Identify which cell holds the provided text, then report its (x, y) central coordinate. 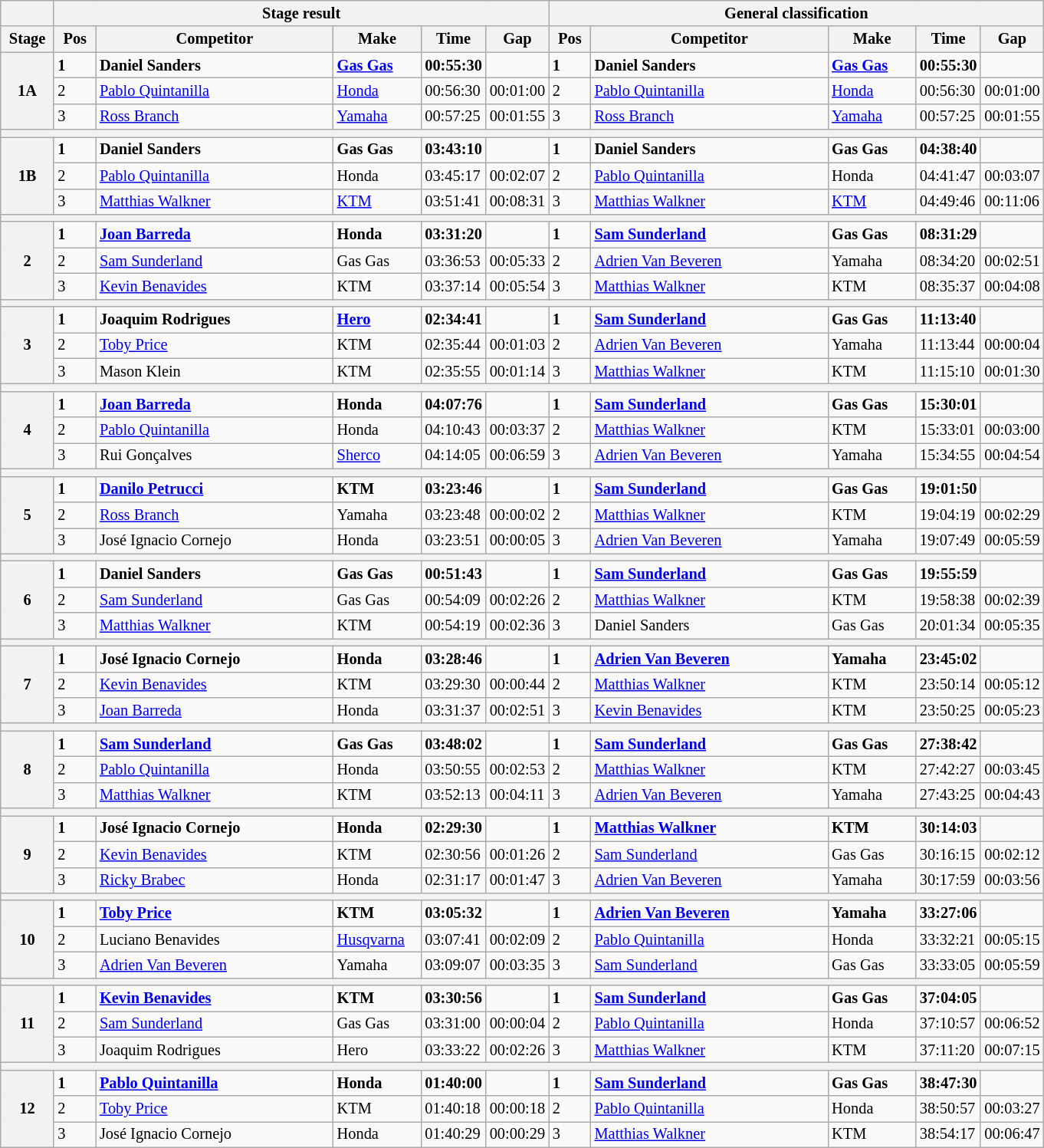
01:40:18 (453, 1109)
00:02:07 (517, 176)
27:43:25 (948, 795)
Stage (28, 39)
00:02:09 (517, 939)
30:16:15 (948, 854)
33:27:06 (948, 913)
00:00:44 (517, 685)
23:45:02 (948, 659)
03:52:13 (453, 795)
General classification (796, 13)
03:28:46 (453, 659)
15:30:01 (948, 404)
Ricky Brabec (215, 880)
02:31:17 (453, 880)
03:31:20 (453, 235)
00:02:36 (517, 626)
00:03:56 (1012, 880)
00:03:35 (517, 965)
04:41:47 (948, 176)
6 (28, 600)
01:40:00 (453, 1083)
03:07:41 (453, 939)
23:50:14 (948, 685)
02:29:30 (453, 828)
00:01:14 (517, 371)
02:35:44 (453, 345)
00:04:43 (1012, 795)
00:02:53 (517, 769)
00:04:08 (1012, 286)
00:03:27 (1012, 1109)
03:23:48 (453, 515)
00:54:19 (453, 626)
02:35:55 (453, 371)
00:06:59 (517, 456)
00:00:05 (517, 541)
03:29:30 (453, 685)
30:17:59 (948, 880)
19:01:50 (948, 489)
23:50:25 (948, 710)
00:07:15 (1012, 1050)
03:31:37 (453, 710)
00:03:07 (1012, 176)
00:02:29 (1012, 515)
02:34:41 (453, 320)
19:58:38 (948, 600)
5 (28, 515)
00:01:26 (517, 854)
03:48:02 (453, 744)
00:54:09 (453, 600)
00:03:00 (1012, 430)
33:32:21 (948, 939)
11:13:40 (948, 320)
03:09:07 (453, 965)
19:55:59 (948, 574)
00:08:31 (517, 202)
27:42:27 (948, 769)
9 (28, 854)
Danilo Petrucci (215, 489)
00:02:12 (1012, 854)
12 (28, 1109)
20:01:34 (948, 626)
00:11:06 (1012, 202)
11:13:44 (948, 345)
04:10:43 (453, 430)
4 (28, 429)
02:30:56 (453, 854)
03:51:41 (453, 202)
00:04:11 (517, 795)
03:30:56 (453, 998)
00:00:29 (517, 1134)
27:38:42 (948, 744)
03:05:32 (453, 913)
04:07:76 (453, 404)
03:31:00 (453, 1024)
15:33:01 (948, 430)
00:05:33 (517, 261)
00:01:03 (517, 345)
00:03:45 (1012, 769)
Stage result (301, 13)
10 (28, 939)
00:06:47 (1012, 1134)
00:03:37 (517, 430)
04:49:46 (948, 202)
38:54:17 (948, 1134)
11 (28, 1025)
00:05:35 (1012, 626)
08:31:29 (948, 235)
00:51:43 (453, 574)
04:14:05 (453, 456)
38:47:30 (948, 1083)
00:05:23 (1012, 710)
37:10:57 (948, 1024)
8 (28, 770)
00:01:47 (517, 880)
38:50:57 (948, 1109)
00:01:30 (1012, 371)
19:07:49 (948, 541)
Mason Klein (215, 371)
03:50:55 (453, 769)
1A (28, 90)
7 (28, 684)
00:05:15 (1012, 939)
00:05:12 (1012, 685)
11:15:10 (948, 371)
03:33:22 (453, 1050)
03:23:51 (453, 541)
00:00:18 (517, 1109)
03:37:14 (453, 286)
03:23:46 (453, 489)
Luciano Benavides (215, 939)
08:34:20 (948, 261)
37:04:05 (948, 998)
1B (28, 175)
03:45:17 (453, 176)
03:36:53 (453, 261)
Sherco (377, 456)
37:11:20 (948, 1050)
33:33:05 (948, 965)
00:04:54 (1012, 456)
00:00:02 (517, 515)
03:43:10 (453, 150)
19:04:19 (948, 515)
04:38:40 (948, 150)
00:05:54 (517, 286)
00:02:39 (1012, 600)
Husqvarna (377, 939)
Rui Gonçalves (215, 456)
08:35:37 (948, 286)
01:40:29 (453, 1134)
00:06:52 (1012, 1024)
15:34:55 (948, 456)
30:14:03 (948, 828)
